Return [x, y] of the center of cell containing provided text 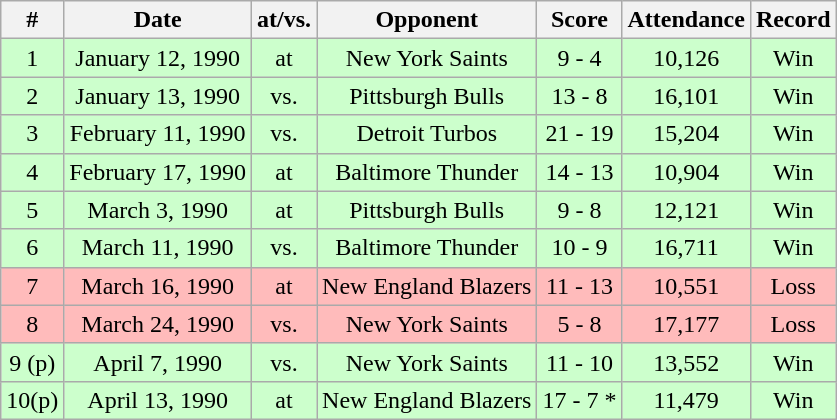
10,551 [686, 286]
11 - 13 [580, 286]
14 - 13 [580, 172]
16,711 [686, 248]
7 [32, 286]
16,101 [686, 96]
March 16, 1990 [158, 286]
January 12, 1990 [158, 58]
# [32, 20]
March 24, 1990 [158, 324]
at/vs. [284, 20]
5 - 8 [580, 324]
March 3, 1990 [158, 210]
10(p) [32, 400]
17 - 7 * [580, 400]
January 13, 1990 [158, 96]
17,177 [686, 324]
Attendance [686, 20]
9 - 8 [580, 210]
5 [32, 210]
8 [32, 324]
15,204 [686, 134]
Opponent [427, 20]
11 - 10 [580, 362]
21 - 19 [580, 134]
March 11, 1990 [158, 248]
Record [793, 20]
Detroit Turbos [427, 134]
11,479 [686, 400]
1 [32, 58]
9 (p) [32, 362]
February 11, 1990 [158, 134]
13,552 [686, 362]
13 - 8 [580, 96]
10 - 9 [580, 248]
10,904 [686, 172]
6 [32, 248]
2 [32, 96]
9 - 4 [580, 58]
3 [32, 134]
February 17, 1990 [158, 172]
10,126 [686, 58]
April 7, 1990 [158, 362]
12,121 [686, 210]
4 [32, 172]
Date [158, 20]
Score [580, 20]
April 13, 1990 [158, 400]
